Extract the [x, y] coordinate from the center of the cell holding the provided text.  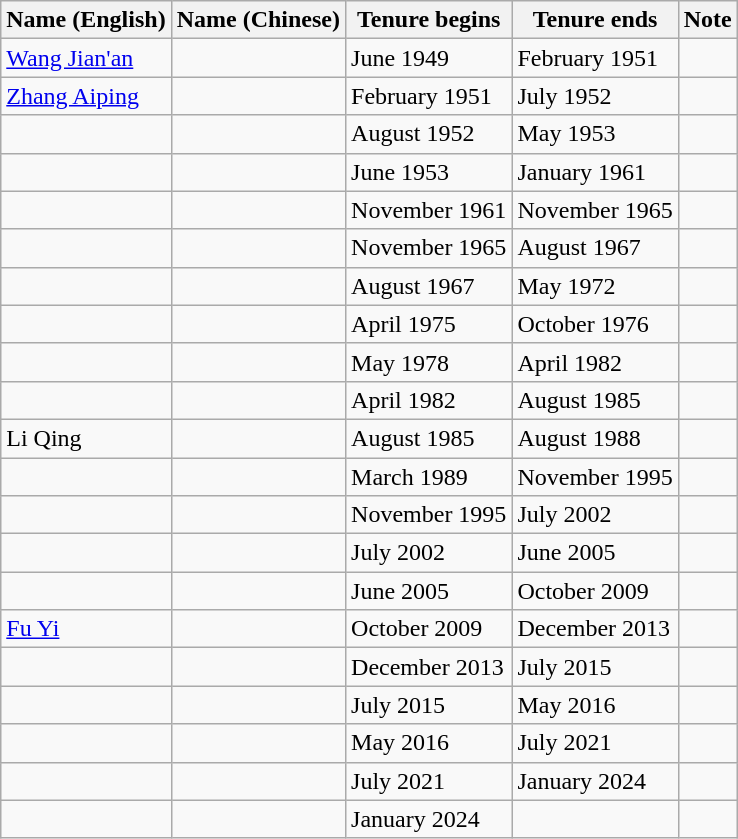
Name (Chinese) [258, 20]
March 1989 [429, 477]
Zhang Aiping [86, 96]
November 1961 [429, 210]
June 1949 [429, 58]
October 1976 [595, 324]
Wang Jian'an [86, 58]
January 1961 [595, 172]
Tenure begins [429, 20]
Note [708, 20]
Fu Yi [86, 629]
August 1988 [595, 438]
June 1953 [429, 172]
May 1972 [595, 286]
July 1952 [595, 96]
Li Qing [86, 438]
Name (English) [86, 20]
May 1978 [429, 362]
April 1975 [429, 324]
Tenure ends [595, 20]
August 1952 [429, 134]
May 1953 [595, 134]
